Extract the [X, Y] coordinate from the center of the cell holding the provided text.  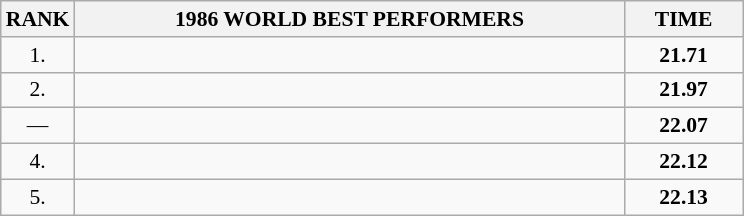
21.71 [684, 55]
22.13 [684, 197]
1. [38, 55]
4. [38, 162]
5. [38, 197]
TIME [684, 19]
RANK [38, 19]
2. [38, 90]
— [38, 126]
21.97 [684, 90]
22.12 [684, 162]
1986 WORLD BEST PERFORMERS [349, 19]
22.07 [684, 126]
